Output the [X, Y] coordinate of the center of the cell containing the given text.  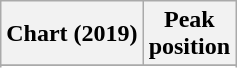
Peakposition [189, 34]
Chart (2019) [72, 34]
